Return [X, Y] of the center of cell containing provided text 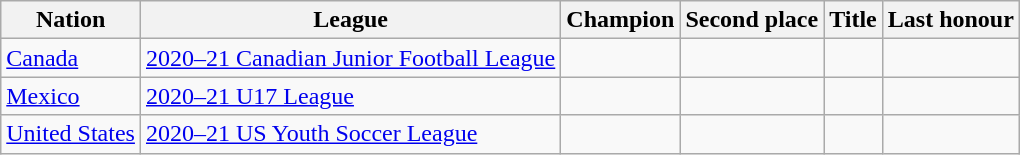
Last honour [950, 20]
2020–21 Canadian Junior Football League [350, 58]
Champion [620, 20]
Nation [71, 20]
Title [854, 20]
2020–21 US Youth Soccer League [350, 134]
2020–21 U17 League [350, 96]
Canada [71, 58]
League [350, 20]
Second place [752, 20]
United States [71, 134]
Mexico [71, 96]
